Pinpoint the cell where the given text exists, returning its (X, Y) midpoint coordinate. 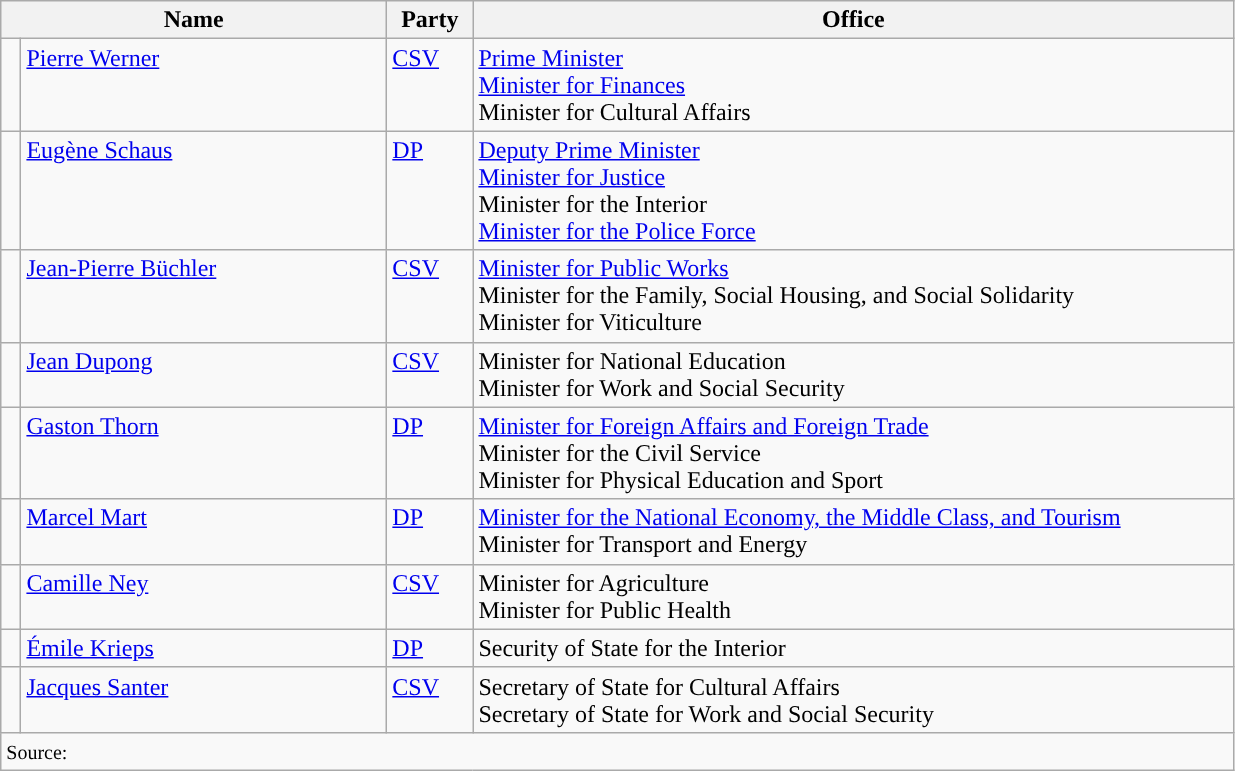
Deputy Prime Minister Minister for Justice Minister for the Interior Minister for the Police Force (854, 190)
Gaston Thorn (204, 453)
Prime Minister Minister for Finances Minister for Cultural Affairs (854, 85)
Security of State for the Interior (854, 648)
Eugène Schaus (204, 190)
Minister for the National Economy, the Middle Class, and Tourism Minister for Transport and Energy (854, 532)
Name (194, 20)
Secretary of State for Cultural Affairs Secretary of State for Work and Social Security (854, 700)
Minister for National Education Minister for Work and Social Security (854, 374)
Jean-Pierre Büchler (204, 296)
Jean Dupong (204, 374)
Jacques Santer (204, 700)
Source: (618, 751)
Pierre Werner (204, 85)
Minister for Agriculture Minister for Public Health (854, 596)
Minister for Public Works Minister for the Family, Social Housing, and Social Solidarity Minister for Viticulture (854, 296)
Camille Ney (204, 596)
Émile Krieps (204, 648)
Marcel Mart (204, 532)
Office (854, 20)
Minister for Foreign Affairs and Foreign Trade Minister for the Civil Service Minister for Physical Education and Sport (854, 453)
Party (430, 20)
